Search for the cell housing the specified text and yield its [X, Y] center coordinate. 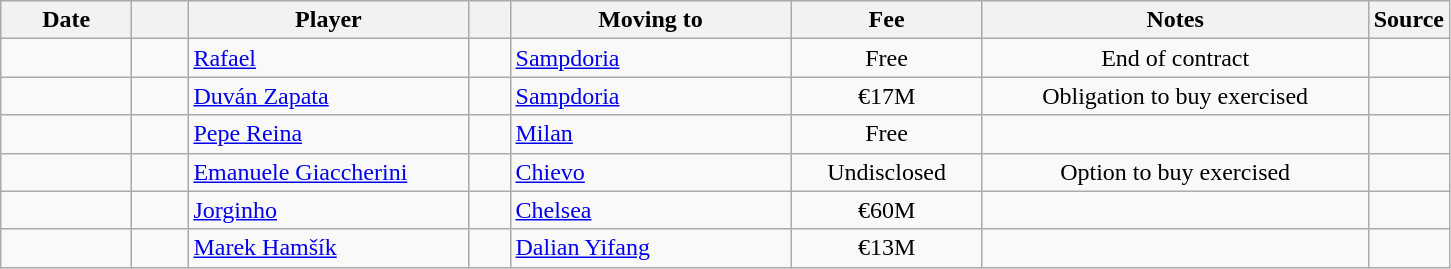
€17M [886, 96]
Dalian Yifang [650, 248]
Duván Zapata [328, 96]
Jorginho [328, 210]
Chievo [650, 172]
Date [66, 20]
Chelsea [650, 210]
Rafael [328, 58]
€13M [886, 248]
Notes [1175, 20]
Player [328, 20]
Moving to [650, 20]
Pepe Reina [328, 134]
Option to buy exercised [1175, 172]
Source [1408, 20]
End of contract [1175, 58]
Undisclosed [886, 172]
Emanuele Giaccherini [328, 172]
Milan [650, 134]
Obligation to buy exercised [1175, 96]
Fee [886, 20]
€60M [886, 210]
Marek Hamšík [328, 248]
